Return (X, Y) of the center of cell containing provided text 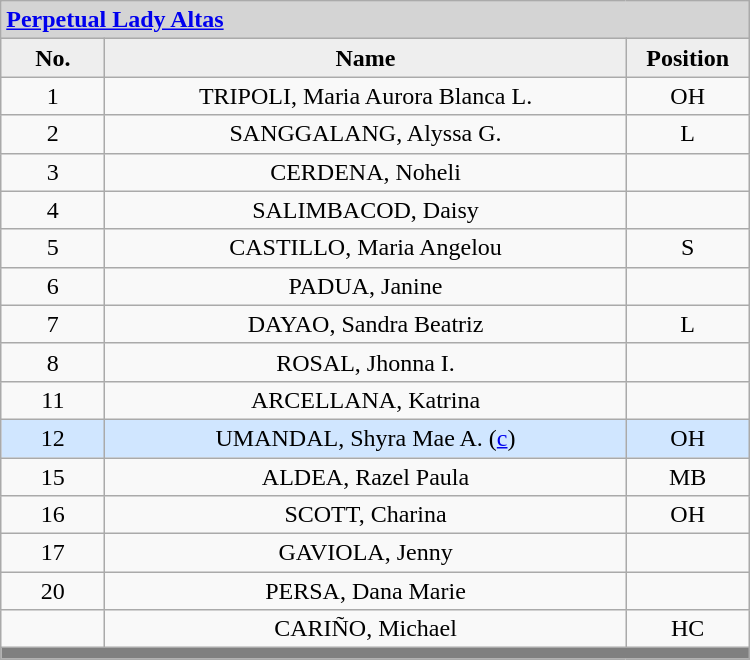
DAYAO, Sandra Beatriz (366, 324)
ALDEA, Razel Paula (366, 477)
SANGGALANG, Alyssa G. (366, 134)
CARIÑO, Michael (366, 629)
SALIMBACOD, Daisy (366, 210)
5 (53, 248)
ROSAL, Jhonna I. (366, 362)
12 (53, 438)
SCOTT, Charina (366, 515)
Name (366, 58)
CERDENA, Noheli (366, 172)
6 (53, 286)
16 (53, 515)
Perpetual Lady Altas (375, 20)
CASTILLO, Maria Angelou (366, 248)
7 (53, 324)
Position (688, 58)
1 (53, 96)
3 (53, 172)
PERSA, Dana Marie (366, 591)
ARCELLANA, Katrina (366, 400)
S (688, 248)
15 (53, 477)
GAVIOLA, Jenny (366, 553)
8 (53, 362)
MB (688, 477)
No. (53, 58)
4 (53, 210)
HC (688, 629)
UMANDAL, Shyra Mae A. (c) (366, 438)
11 (53, 400)
17 (53, 553)
PADUA, Janine (366, 286)
20 (53, 591)
TRIPOLI, Maria Aurora Blanca L. (366, 96)
2 (53, 134)
